Detect which cell encompasses the target text, then output its (X, Y) center coordinate. 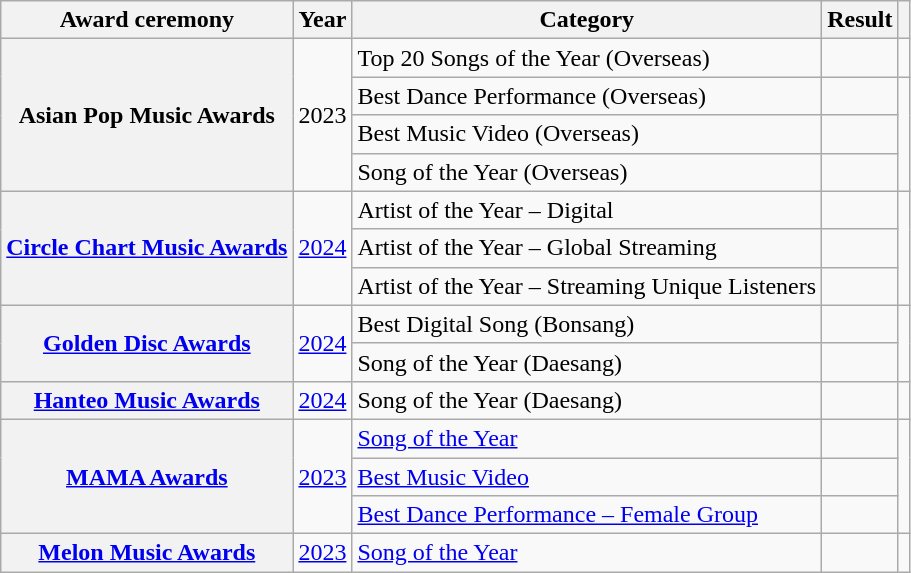
MAMA Awards (147, 476)
Category (587, 20)
Hanteo Music Awards (147, 400)
Year (322, 20)
Best Music Video (Overseas) (587, 134)
Best Digital Song (Bonsang) (587, 324)
Top 20 Songs of the Year (Overseas) (587, 58)
Song of the Year (Overseas) (587, 172)
Best Dance Performance – Female Group (587, 515)
Best Dance Performance (Overseas) (587, 96)
Award ceremony (147, 20)
Golden Disc Awards (147, 343)
Artist of the Year – Streaming Unique Listeners (587, 286)
Best Music Video (587, 477)
Asian Pop Music Awards (147, 115)
Circle Chart Music Awards (147, 248)
Artist of the Year – Global Streaming (587, 248)
Melon Music Awards (147, 553)
Artist of the Year – Digital (587, 210)
Result (860, 20)
